Extract the [X, Y] coordinate from the center of the cell holding the provided text.  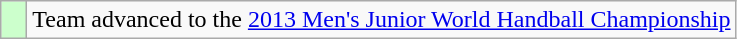
Team advanced to the 2013 Men's Junior World Handball Championship [382, 20]
